Identify which cell holds the provided text, then report its (x, y) central coordinate. 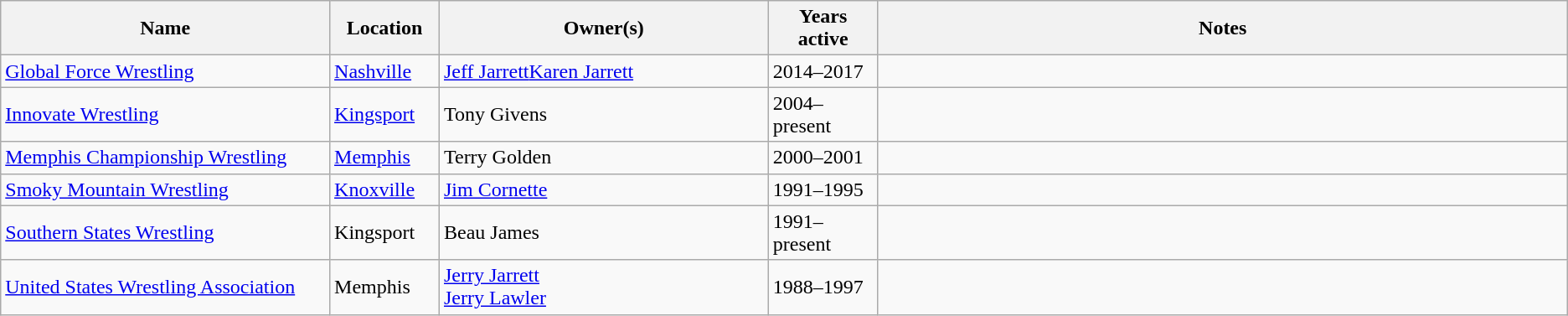
Southern States Wrestling (166, 233)
Location (385, 28)
Terry Golden (603, 158)
Smoky Mountain Wrestling (166, 189)
Beau James (603, 233)
Nashville (385, 71)
1988–1997 (823, 287)
Jeff JarrettKaren Jarrett (603, 71)
Knoxville (385, 189)
Owner(s) (603, 28)
2000–2001 (823, 158)
Name (166, 28)
United States Wrestling Association (166, 287)
Notes (1223, 28)
1991–1995 (823, 189)
Memphis Championship Wrestling (166, 158)
2004–present (823, 114)
1991–present (823, 233)
Global Force Wrestling (166, 71)
Jerry JarrettJerry Lawler (603, 287)
Innovate Wrestling (166, 114)
Tony Givens (603, 114)
Years active (823, 28)
Jim Cornette (603, 189)
2014–2017 (823, 71)
